Return (x, y) of the center of cell containing provided text 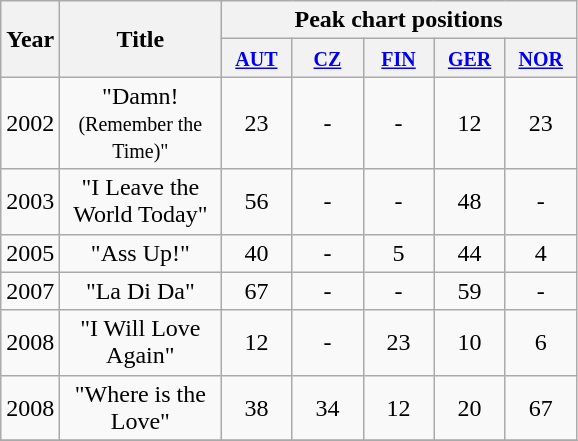
Year (30, 39)
"Where is the Love" (140, 408)
NOR (540, 58)
59 (470, 291)
34 (328, 408)
CZ (328, 58)
2005 (30, 253)
20 (470, 408)
"Damn! (Remember the Time)" (140, 123)
FIN (398, 58)
"La Di Da" (140, 291)
Title (140, 39)
"I Will Love Again" (140, 342)
56 (256, 202)
40 (256, 253)
"Ass Up!" (140, 253)
38 (256, 408)
44 (470, 253)
48 (470, 202)
Peak chart positions (398, 20)
5 (398, 253)
2003 (30, 202)
"I Leave the World Today" (140, 202)
GER (470, 58)
AUT (256, 58)
6 (540, 342)
2002 (30, 123)
10 (470, 342)
4 (540, 253)
2007 (30, 291)
